Identify which cell holds the provided text, then report its [X, Y] central coordinate. 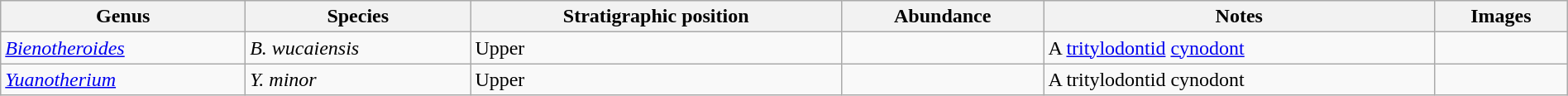
Y. minor [358, 79]
Bienotheroides [123, 48]
Notes [1239, 17]
Stratigraphic position [657, 17]
Species [358, 17]
Images [1502, 17]
Abundance [942, 17]
Yuanotherium [123, 79]
B. wucaiensis [358, 48]
Genus [123, 17]
